Capture the cell that displays the provided text and extract its (x, y) central coordinate. 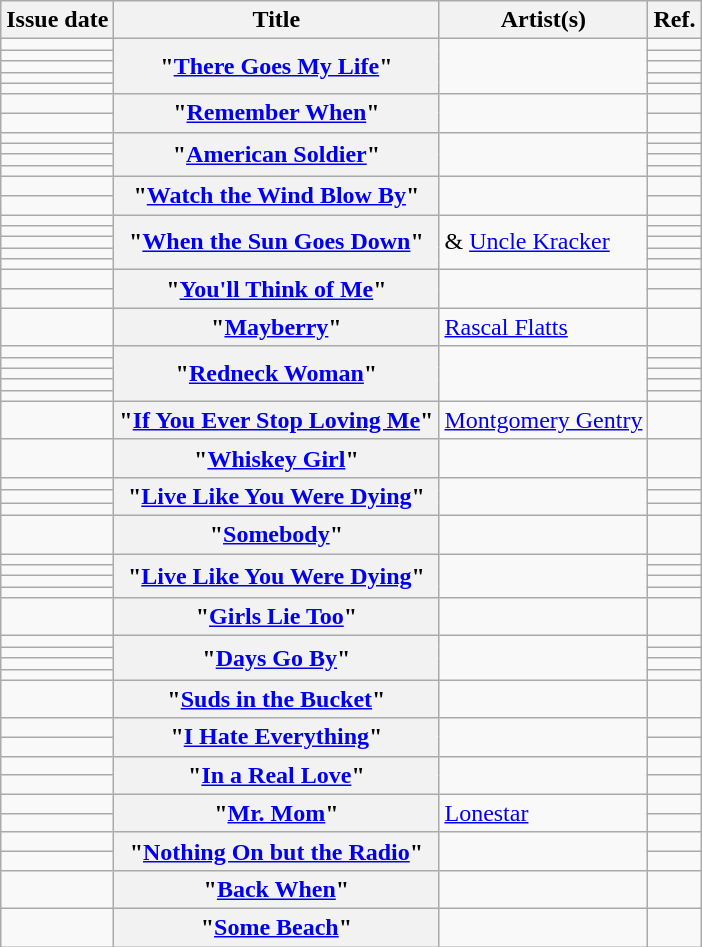
"There Goes My Life" (276, 66)
"Whiskey Girl" (276, 458)
"You'll Think of Me" (276, 289)
"Days Go By" (276, 658)
Lonestar (544, 813)
Rascal Flatts (544, 327)
"Suds in the Bucket" (276, 699)
"Remember When" (276, 113)
"Watch the Wind Blow By" (276, 195)
"In a Real Love" (276, 775)
"Somebody" (276, 534)
"Mayberry" (276, 327)
"When the Sun Goes Down" (276, 242)
Ref. (674, 20)
Issue date (58, 20)
"Redneck Woman" (276, 374)
"Back When" (276, 889)
Artist(s) (544, 20)
"Girls Lie Too" (276, 617)
"I Hate Everything" (276, 737)
Title (276, 20)
Montgomery Gentry (544, 420)
"Some Beach" (276, 927)
& Uncle Kracker (544, 242)
"American Soldier" (276, 154)
"If You Ever Stop Loving Me" (276, 420)
"Mr. Mom" (276, 813)
"Nothing On but the Radio" (276, 851)
